Capture the cell that displays the provided text and extract its (X, Y) central coordinate. 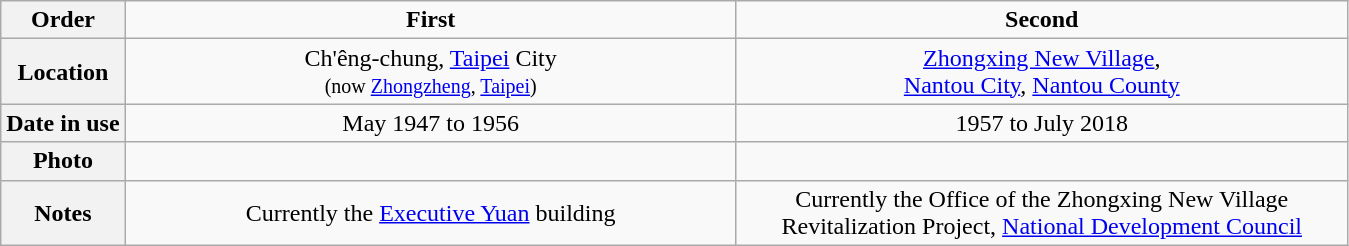
May 1947 to 1956 (430, 123)
Order (63, 20)
Currently the Executive Yuan building (430, 212)
Photo (63, 161)
Zhongxing New Village,Nantou City, Nantou County (1042, 72)
Second (1042, 20)
Ch'êng-chung, Taipei City(now Zhongzheng, Taipei) (430, 72)
First (430, 20)
Location (63, 72)
Notes (63, 212)
Date in use (63, 123)
Currently the Office of the Zhongxing New Village Revitalization Project, National Development Council (1042, 212)
1957 to July 2018 (1042, 123)
